Detect which cell encompasses the target text, then output its [x, y] center coordinate. 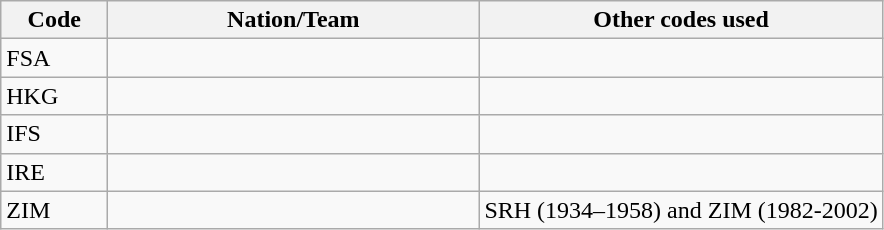
ZIM [54, 210]
SRH (1934–1958) and ZIM (1982-2002) [681, 210]
Nation/Team [294, 20]
Other codes used [681, 20]
IFS [54, 134]
Code [54, 20]
FSA [54, 58]
IRE [54, 172]
HKG [54, 96]
